Determine the [X, Y] coordinate at the center of the cell enclosing the given text.  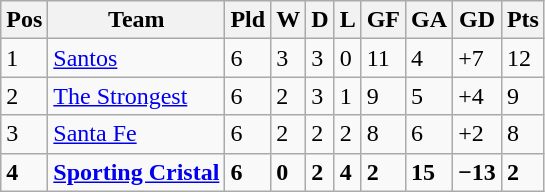
5 [430, 96]
GD [478, 20]
12 [522, 58]
−13 [478, 172]
+2 [478, 134]
GF [383, 20]
Pts [522, 20]
Sporting Cristal [136, 172]
Team [136, 20]
11 [383, 58]
+4 [478, 96]
15 [430, 172]
L [348, 20]
GA [430, 20]
Santos [136, 58]
The Strongest [136, 96]
Santa Fe [136, 134]
D [320, 20]
Pos [24, 20]
W [288, 20]
Pld [248, 20]
+7 [478, 58]
